From the cell containing the given text, extract its center point as (x, y) coordinate. 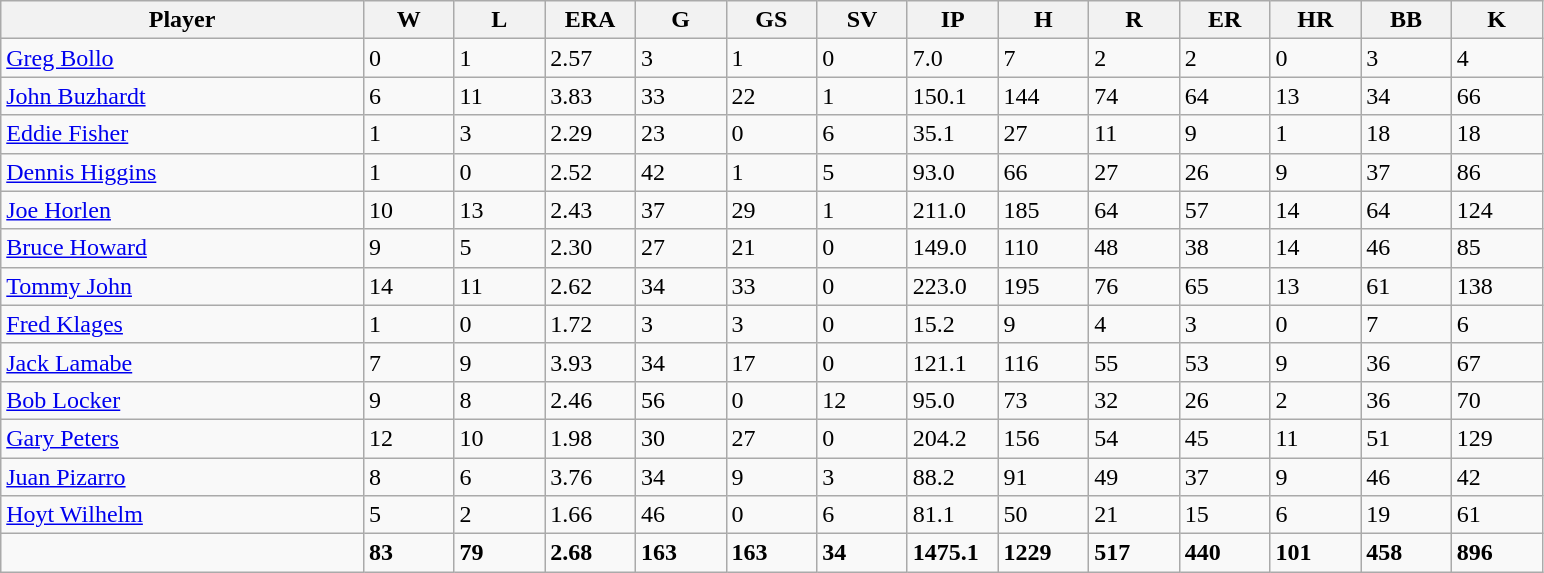
86 (1496, 172)
55 (1134, 362)
74 (1134, 96)
ERA (590, 20)
23 (680, 134)
2.46 (590, 400)
HR (1316, 20)
54 (1134, 438)
Greg Bollo (182, 58)
204.2 (952, 438)
3.76 (590, 477)
1.98 (590, 438)
1229 (1044, 553)
51 (1406, 438)
101 (1316, 553)
Player (182, 20)
91 (1044, 477)
2.68 (590, 553)
81.1 (952, 515)
15 (1224, 515)
53 (1224, 362)
Bruce Howard (182, 248)
W (408, 20)
67 (1496, 362)
49 (1134, 477)
2.57 (590, 58)
93.0 (952, 172)
70 (1496, 400)
22 (772, 96)
2.62 (590, 286)
517 (1134, 553)
17 (772, 362)
129 (1496, 438)
Tommy John (182, 286)
440 (1224, 553)
65 (1224, 286)
2.30 (590, 248)
Dennis Higgins (182, 172)
76 (1134, 286)
83 (408, 553)
56 (680, 400)
85 (1496, 248)
121.1 (952, 362)
H (1044, 20)
896 (1496, 553)
R (1134, 20)
Joe Horlen (182, 210)
138 (1496, 286)
Eddie Fisher (182, 134)
2.29 (590, 134)
57 (1224, 210)
458 (1406, 553)
SV (862, 20)
3.83 (590, 96)
7.0 (952, 58)
1.66 (590, 515)
45 (1224, 438)
Fred Klages (182, 324)
73 (1044, 400)
185 (1044, 210)
John Buzhardt (182, 96)
2.52 (590, 172)
79 (500, 553)
124 (1496, 210)
211.0 (952, 210)
GS (772, 20)
ER (1224, 20)
95.0 (952, 400)
15.2 (952, 324)
88.2 (952, 477)
223.0 (952, 286)
BB (1406, 20)
19 (1406, 515)
195 (1044, 286)
3.93 (590, 362)
Jack Lamabe (182, 362)
110 (1044, 248)
149.0 (952, 248)
1475.1 (952, 553)
30 (680, 438)
2.43 (590, 210)
144 (1044, 96)
Gary Peters (182, 438)
150.1 (952, 96)
35.1 (952, 134)
IP (952, 20)
G (680, 20)
116 (1044, 362)
48 (1134, 248)
32 (1134, 400)
156 (1044, 438)
38 (1224, 248)
Bob Locker (182, 400)
1.72 (590, 324)
Juan Pizarro (182, 477)
50 (1044, 515)
L (500, 20)
Hoyt Wilhelm (182, 515)
K (1496, 20)
29 (772, 210)
